Pinpoint the cell where the given text exists, returning its [X, Y] midpoint coordinate. 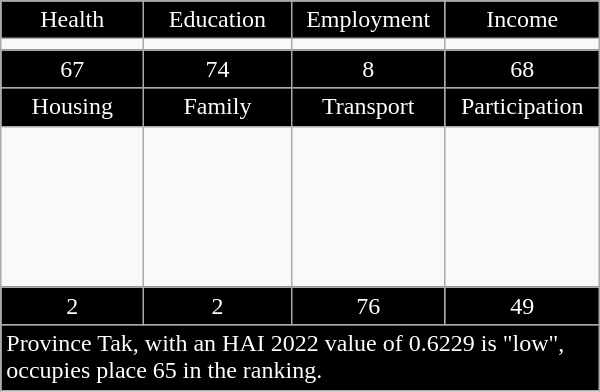
Housing [72, 107]
Employment [368, 20]
Province Tak, with an HAI 2022 value of 0.6229 is "low", occupies place 65 in the ranking. [300, 358]
Health [72, 20]
76 [368, 306]
8 [368, 69]
68 [522, 69]
67 [72, 69]
Family [218, 107]
49 [522, 306]
Income [522, 20]
Transport [368, 107]
Education [218, 20]
74 [218, 69]
Participation [522, 107]
